Scan for the cell matching the given text and deliver its (X, Y) coordinate at center. 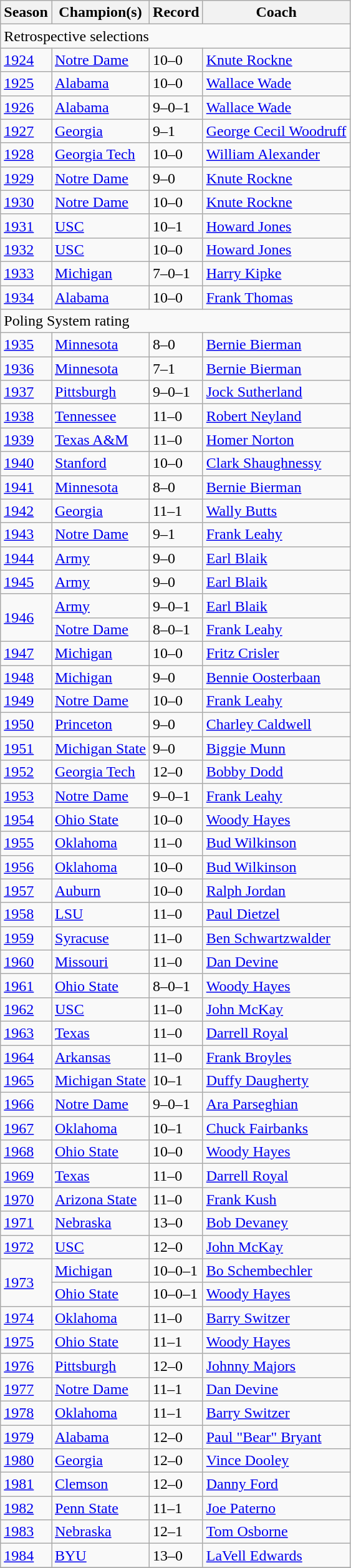
Duffy Daugherty (276, 1081)
Coach (276, 12)
Missouri (100, 962)
Frank Broyles (276, 1057)
1981 (26, 1484)
Danny Ford (276, 1484)
LaVell Edwards (276, 1556)
Ben Schwartzwalder (276, 938)
Frank Thomas (276, 298)
Tom Osborne (276, 1532)
1973 (26, 1282)
7–0–1 (176, 273)
1952 (26, 772)
Princeton (100, 725)
1938 (26, 416)
1960 (26, 962)
1965 (26, 1081)
LSU (100, 914)
7–1 (176, 369)
1961 (26, 985)
1927 (26, 131)
1942 (26, 511)
1975 (26, 1342)
Vince Dooley (276, 1461)
1953 (26, 796)
1971 (26, 1223)
1968 (26, 1152)
Charley Caldwell (276, 725)
1980 (26, 1461)
1937 (26, 392)
1939 (26, 440)
1943 (26, 535)
1940 (26, 463)
1945 (26, 582)
Ralph Jordan (276, 891)
1931 (26, 226)
Johnny Majors (276, 1365)
1947 (26, 653)
1933 (26, 273)
12–1 (176, 1532)
Bo Schembechler (276, 1270)
Harry Kipke (276, 273)
Clemson (100, 1484)
1984 (26, 1556)
1955 (26, 843)
Chuck Fairbanks (276, 1128)
1950 (26, 725)
Retrospective selections (175, 36)
1964 (26, 1057)
1963 (26, 1033)
1924 (26, 60)
1966 (26, 1105)
Penn State (100, 1508)
1951 (26, 748)
BYU (100, 1556)
Ara Parseghian (276, 1105)
Clark Shaughnessy (276, 463)
1926 (26, 107)
Poling System rating (175, 321)
1941 (26, 487)
Season (26, 12)
Jock Sutherland (276, 392)
Auburn (100, 891)
1967 (26, 1128)
Bob Devaney (276, 1223)
1949 (26, 701)
1957 (26, 891)
1976 (26, 1365)
1974 (26, 1318)
Stanford (100, 463)
1979 (26, 1436)
1969 (26, 1176)
1946 (26, 617)
Paul "Bear" Bryant (276, 1436)
Homer Norton (276, 440)
Robert Neyland (276, 416)
1934 (26, 298)
Tennessee (100, 416)
1983 (26, 1532)
1977 (26, 1389)
Paul Dietzel (276, 914)
1982 (26, 1508)
1948 (26, 677)
Wally Butts (276, 511)
Joe Paterno (276, 1508)
1929 (26, 178)
1959 (26, 938)
Arkansas (100, 1057)
George Cecil Woodruff (276, 131)
Record (176, 12)
1930 (26, 202)
Fritz Crisler (276, 653)
Frank Kush (276, 1199)
1978 (26, 1413)
1932 (26, 249)
Biggie Munn (276, 748)
1962 (26, 1009)
Syracuse (100, 938)
William Alexander (276, 155)
Texas A&M (100, 440)
1972 (26, 1247)
1935 (26, 345)
Bennie Oosterbaan (276, 677)
1958 (26, 914)
Arizona State (100, 1199)
1944 (26, 558)
1936 (26, 369)
1925 (26, 84)
1956 (26, 867)
1928 (26, 155)
Bobby Dodd (276, 772)
1954 (26, 820)
1970 (26, 1199)
Champion(s) (100, 12)
